Scan for the cell matching the given text and deliver its (X, Y) coordinate at center. 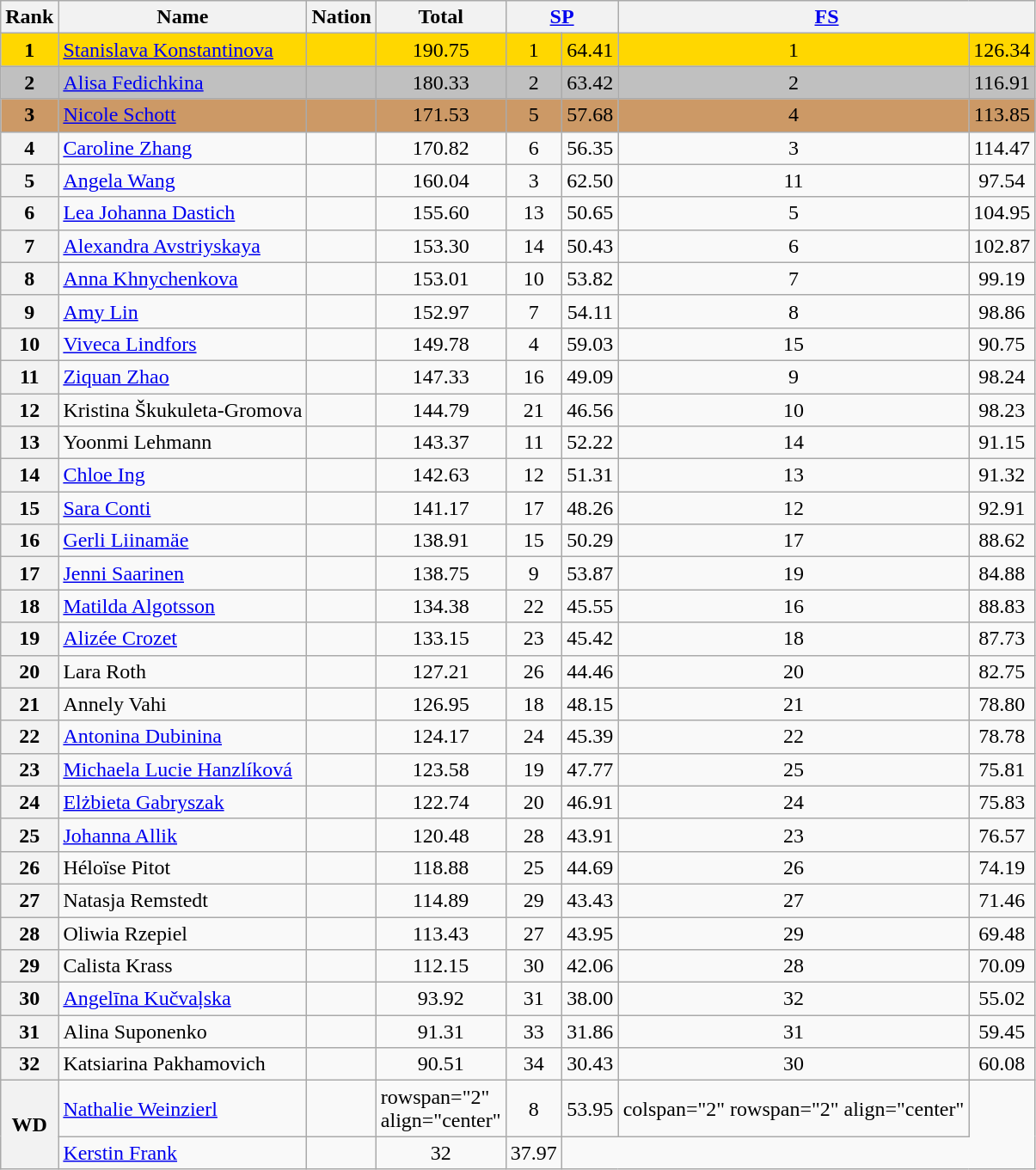
Matilda Algotsson (182, 606)
91.15 (1002, 443)
57.68 (591, 115)
Jenni Saarinen (182, 573)
45.39 (591, 737)
147.33 (440, 377)
114.47 (1002, 148)
126.95 (440, 704)
Alexandra Avstriyskaya (182, 246)
Antonina Dubinina (182, 737)
56.35 (591, 148)
144.79 (440, 410)
Nation (341, 17)
153.30 (440, 246)
114.89 (440, 900)
49.09 (591, 377)
53.95 (591, 1109)
180.33 (440, 83)
55.02 (1002, 999)
70.09 (1002, 966)
53.87 (591, 573)
38.00 (591, 999)
138.91 (440, 541)
Sara Conti (182, 508)
52.22 (591, 443)
43.91 (591, 835)
78.80 (1002, 704)
74.19 (1002, 867)
99.19 (1002, 279)
141.17 (440, 508)
60.08 (1002, 1064)
Caroline Zhang (182, 148)
122.74 (440, 802)
113.85 (1002, 115)
30.43 (591, 1064)
153.01 (440, 279)
Nicole Schott (182, 115)
64.41 (591, 50)
Michaela Lucie Hanzlíková (182, 769)
75.81 (1002, 769)
170.82 (440, 148)
Name (182, 17)
91.31 (440, 1032)
152.97 (440, 311)
43.43 (591, 900)
155.60 (440, 213)
104.95 (1002, 213)
76.57 (1002, 835)
138.75 (440, 573)
FS (827, 17)
92.91 (1002, 508)
Alina Suponenko (182, 1032)
126.34 (1002, 50)
Yoonmi Lehmann (182, 443)
102.87 (1002, 246)
Alizée Crozet (182, 639)
rowspan="2" align="center" (440, 1109)
82.75 (1002, 671)
50.29 (591, 541)
51.31 (591, 475)
colspan="2" rowspan="2" align="center" (794, 1109)
Lea Johanna Dastich (182, 213)
Calista Krass (182, 966)
143.37 (440, 443)
43.95 (591, 933)
SP (562, 17)
118.88 (440, 867)
113.43 (440, 933)
Viveca Lindfors (182, 344)
Héloïse Pitot (182, 867)
171.53 (440, 115)
47.77 (591, 769)
75.83 (1002, 802)
97.54 (1002, 181)
90.51 (440, 1064)
48.26 (591, 508)
Nathalie Weinzierl (182, 1109)
33 (534, 1032)
88.83 (1002, 606)
63.42 (591, 83)
Amy Lin (182, 311)
34 (534, 1064)
31.86 (591, 1032)
54.11 (591, 311)
98.23 (1002, 410)
Rank (29, 17)
48.15 (591, 704)
123.58 (440, 769)
Angelīna Kučvaļska (182, 999)
53.82 (591, 279)
42.06 (591, 966)
120.48 (440, 835)
Oliwia Rzepiel (182, 933)
87.73 (1002, 639)
46.91 (591, 802)
124.17 (440, 737)
Kerstin Frank (182, 1153)
44.69 (591, 867)
Anna Khnychenkova (182, 279)
59.03 (591, 344)
Total (440, 17)
71.46 (1002, 900)
98.86 (1002, 311)
Kristina Škukuleta-Gromova (182, 410)
91.32 (1002, 475)
93.92 (440, 999)
45.42 (591, 639)
142.63 (440, 475)
Angela Wang (182, 181)
Natasja Remstedt (182, 900)
98.24 (1002, 377)
78.78 (1002, 737)
Gerli Liinamäe (182, 541)
37.97 (534, 1153)
50.43 (591, 246)
Elżbieta Gabryszak (182, 802)
116.91 (1002, 83)
Johanna Allik (182, 835)
Chloe Ing (182, 475)
44.46 (591, 671)
112.15 (440, 966)
160.04 (440, 181)
90.75 (1002, 344)
59.45 (1002, 1032)
69.48 (1002, 933)
45.55 (591, 606)
Ziquan Zhao (182, 377)
50.65 (591, 213)
Annely Vahi (182, 704)
Stanislava Konstantinova (182, 50)
149.78 (440, 344)
46.56 (591, 410)
Katsiarina Pakhamovich (182, 1064)
127.21 (440, 671)
190.75 (440, 50)
62.50 (591, 181)
Lara Roth (182, 671)
WD (29, 1124)
Alisa Fedichkina (182, 83)
88.62 (1002, 541)
84.88 (1002, 573)
134.38 (440, 606)
133.15 (440, 639)
